Detect which cell encompasses the target text, then output its [x, y] center coordinate. 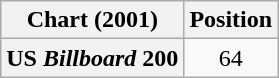
64 [231, 58]
US Billboard 200 [92, 58]
Position [231, 20]
Chart (2001) [92, 20]
